Locate the cell with the specified text and output its (x, y) center coordinate. 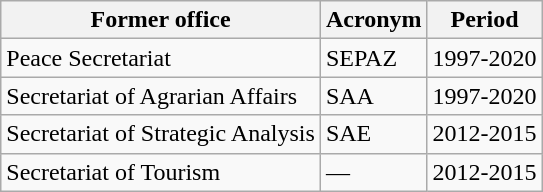
SEPAZ (374, 58)
Period (484, 20)
SAE (374, 134)
Peace Secretariat (161, 58)
Secretariat of Strategic Analysis (161, 134)
— (374, 172)
Acronym (374, 20)
Former office (161, 20)
Secretariat of Agrarian Affairs (161, 96)
Secretariat of Tourism (161, 172)
SAA (374, 96)
